Scan for the cell matching the given text and deliver its (X, Y) coordinate at center. 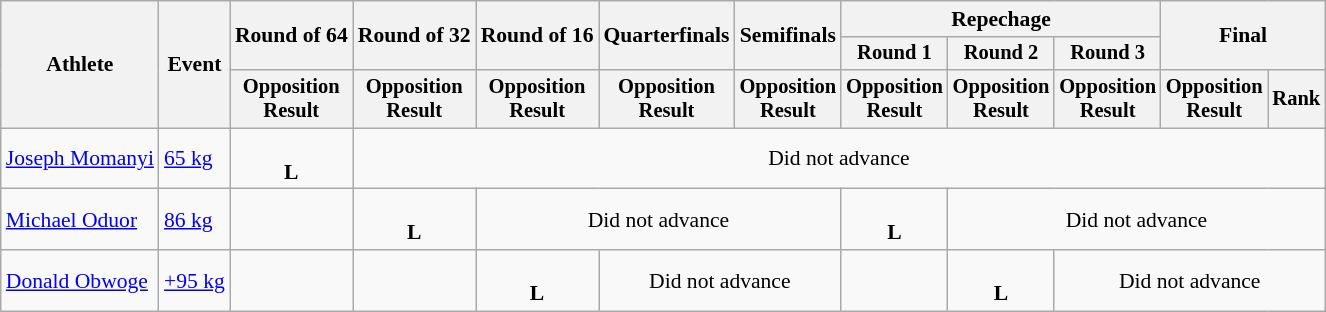
Round 1 (894, 54)
+95 kg (194, 280)
65 kg (194, 158)
Rank (1297, 99)
Round of 16 (538, 36)
Semifinals (788, 36)
86 kg (194, 220)
Michael Oduor (80, 220)
Athlete (80, 64)
Final (1243, 36)
Round of 32 (414, 36)
Event (194, 64)
Joseph Momanyi (80, 158)
Round of 64 (292, 36)
Quarterfinals (666, 36)
Repechage (1001, 19)
Round 3 (1108, 54)
Donald Obwoge (80, 280)
Round 2 (1002, 54)
